Pinpoint the cell where the given text exists, returning its (X, Y) midpoint coordinate. 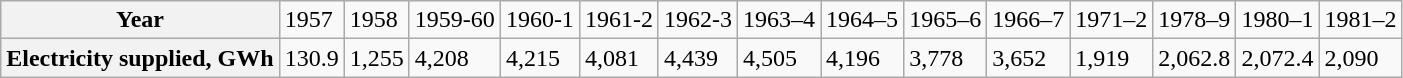
4,196 (862, 58)
1981–2 (1360, 20)
4,208 (454, 58)
3,652 (1028, 58)
1966–7 (1028, 20)
1964–5 (862, 20)
1980–1 (1278, 20)
1959-60 (454, 20)
1958 (376, 20)
Electricity supplied, GWh (140, 58)
130.9 (312, 58)
4,505 (780, 58)
1,919 (1112, 58)
1965–6 (946, 20)
2,072.4 (1278, 58)
1961-2 (618, 20)
1957 (312, 20)
2,062.8 (1194, 58)
1963–4 (780, 20)
4,215 (540, 58)
1,255 (376, 58)
4,081 (618, 58)
Year (140, 20)
1978–9 (1194, 20)
3,778 (946, 58)
4,439 (698, 58)
2,090 (1360, 58)
1962-3 (698, 20)
1971–2 (1112, 20)
1960-1 (540, 20)
